Output the [X, Y] coordinate of the center of the cell containing the given text.  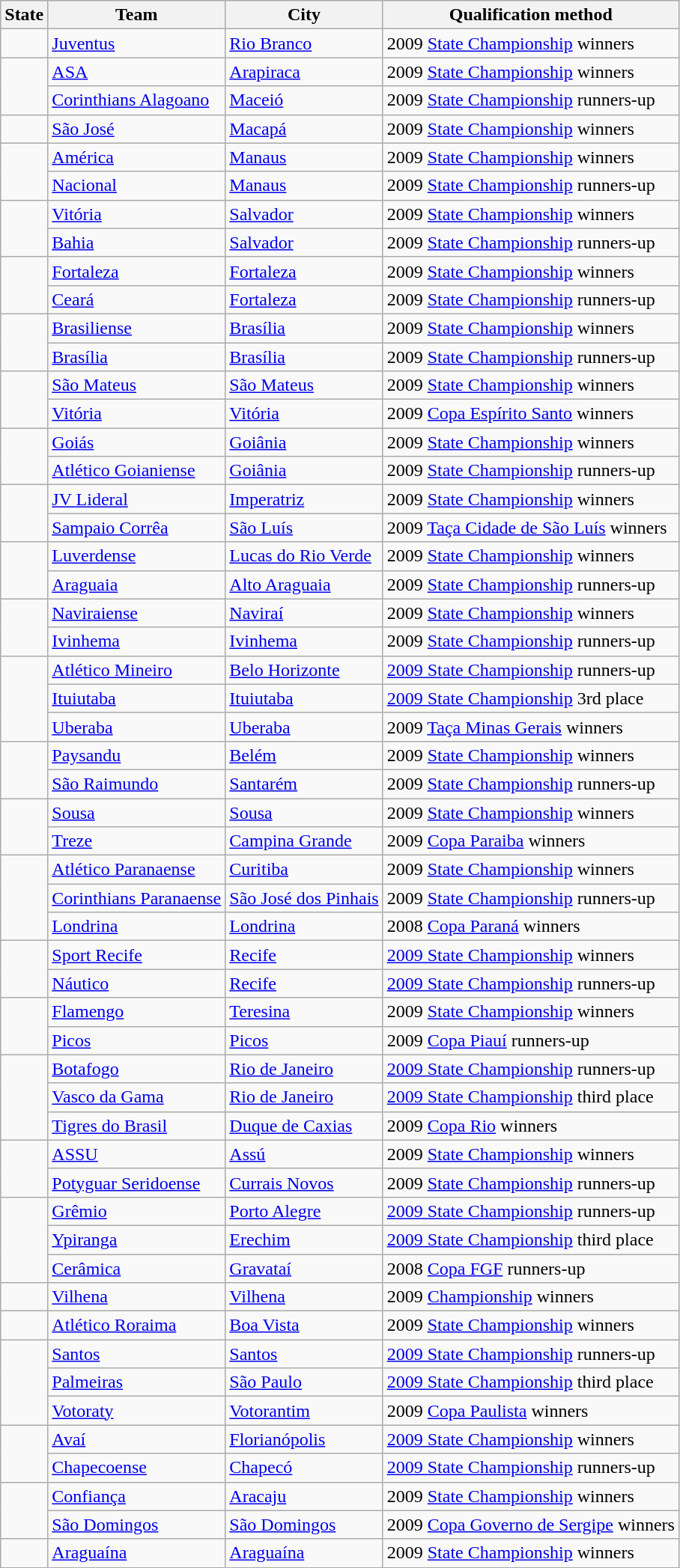
2009 Copa Espírito Santo winners [530, 414]
Flamengo [136, 1012]
2008 Copa Paraná winners [530, 927]
São José dos Pinhais [304, 898]
Naviraí [304, 613]
Ceará [136, 299]
Araguaia [136, 585]
Sampaio Corrêa [136, 528]
Treze [136, 841]
2009 Copa Rio winners [530, 1126]
2009 Copa Paulista winners [530, 1411]
Confiança [136, 1496]
Macapá [304, 129]
Náutico [136, 983]
2009 Copa Piauí runners-up [530, 1040]
Belém [304, 755]
2009 Taça Minas Gerais winners [530, 727]
Votoraty [136, 1411]
Maceió [304, 100]
2009 State Championship 3rd place [530, 698]
Duque de Caxias [304, 1126]
2009 Copa Paraiba winners [530, 841]
2009 Championship winners [530, 1297]
City [304, 15]
Brasiliense [136, 328]
Atlético Mineiro [136, 670]
Sport Recife [136, 955]
Curitiba [304, 870]
Potyguar Seridoense [136, 1183]
São Luís [304, 528]
JV Lideral [136, 499]
Belo Horizonte [304, 670]
Teresina [304, 1012]
Goiás [136, 442]
São Raimundo [136, 784]
Santarém [304, 784]
Avaí [136, 1439]
Votorantim [304, 1411]
Atlético Roraima [136, 1326]
Assú [304, 1154]
2009 Copa Governo de Sergipe winners [530, 1525]
Naviraiense [136, 613]
Porto Alegre [304, 1211]
Alto Araguaia [304, 585]
São Paulo [304, 1382]
Grêmio [136, 1211]
Arapiraca [304, 72]
Corinthians Alagoano [136, 100]
Aracaju [304, 1496]
Tigres do Brasil [136, 1126]
Corinthians Paranaense [136, 898]
América [136, 157]
Rio Branco [304, 43]
Currais Novos [304, 1183]
Palmeiras [136, 1382]
2009 Taça Cidade de São Luís winners [530, 528]
Bahia [136, 242]
Campina Grande [304, 841]
Imperatriz [304, 499]
Vasco da Gama [136, 1097]
Chapecoense [136, 1468]
2008 Copa FGF runners-up [530, 1269]
ASSU [136, 1154]
São José [136, 129]
Cerâmica [136, 1269]
Nacional [136, 186]
Botafogo [136, 1069]
Juventus [136, 43]
Ypiranga [136, 1239]
Luverdense [136, 556]
State [24, 15]
Florianópolis [304, 1439]
Erechim [304, 1239]
ASA [136, 72]
Lucas do Rio Verde [304, 556]
Chapecó [304, 1468]
Gravataí [304, 1269]
Paysandu [136, 755]
Team [136, 15]
Boa Vista [304, 1326]
Atlético Paranaense [136, 870]
Qualification method [530, 15]
Atlético Goianiense [136, 471]
